Find where the given text appears and provide that cell's center as [x, y] coordinate. 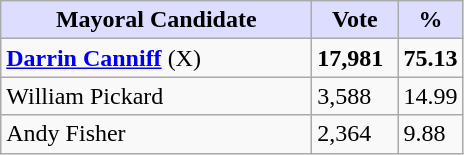
14.99 [430, 96]
17,981 [355, 58]
Mayoral Candidate [156, 20]
William Pickard [156, 96]
2,364 [355, 134]
Andy Fisher [156, 134]
9.88 [430, 134]
75.13 [430, 58]
% [430, 20]
3,588 [355, 96]
Darrin Canniff (X) [156, 58]
Vote [355, 20]
